From the cell containing the given text, extract its center point as (x, y) coordinate. 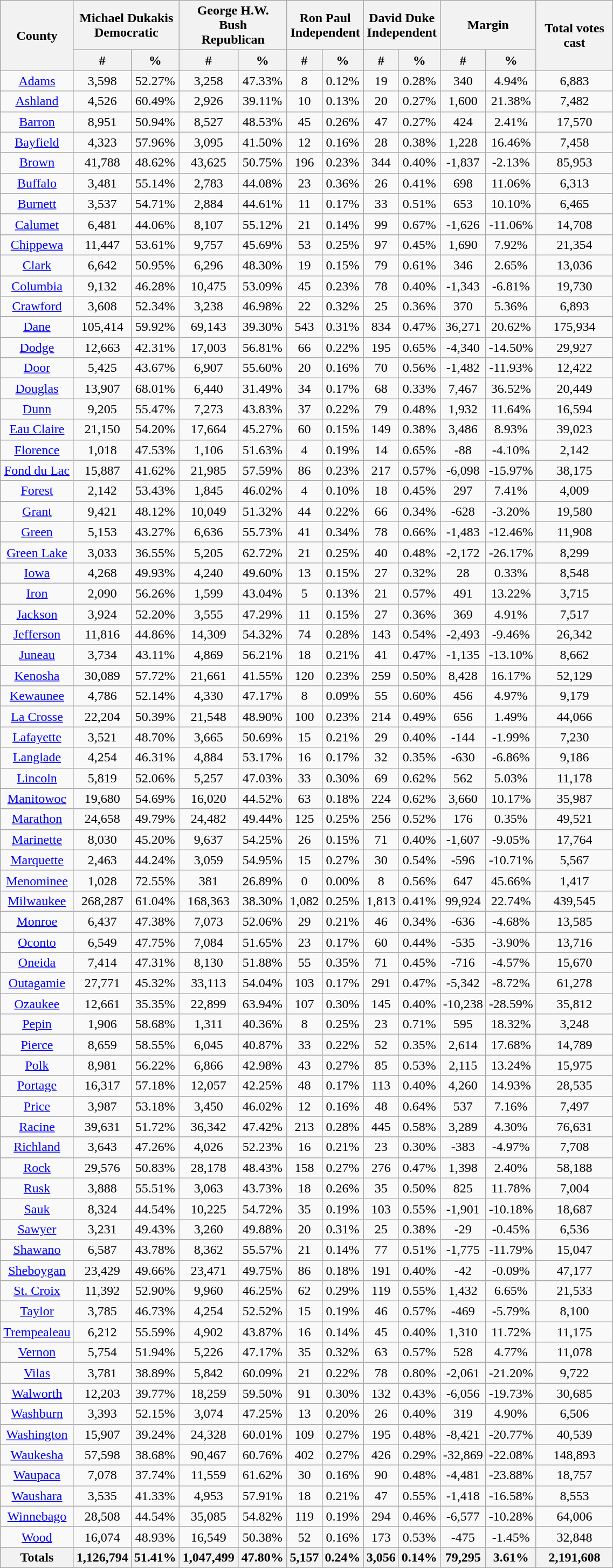
-22.08% (511, 1455)
Dodge (37, 348)
52.15% (155, 1414)
-2,172 (463, 552)
47.75% (155, 942)
168,363 (208, 901)
Adams (37, 81)
8,100 (574, 1312)
76,631 (574, 1127)
2.41% (511, 122)
51.63% (262, 450)
4,009 (574, 491)
26.89% (262, 880)
5,567 (574, 860)
Waupaca (37, 1475)
47.31% (155, 963)
22 (304, 307)
1,600 (463, 101)
-4.68% (511, 921)
291 (381, 983)
49.43% (155, 1229)
Iron (37, 593)
5 (304, 593)
12,057 (208, 1086)
Douglas (37, 388)
6,296 (208, 265)
4.90% (511, 1414)
5,157 (304, 1557)
Vilas (37, 1373)
16,317 (102, 1086)
36,271 (463, 327)
8,030 (102, 839)
45.27% (262, 429)
8,548 (574, 573)
-1,343 (463, 286)
99,924 (463, 901)
-4,481 (463, 1475)
Iowa (37, 573)
-28.59% (511, 1004)
3.61% (511, 1557)
57.18% (155, 1086)
57.91% (262, 1496)
13.24% (511, 1065)
11,078 (574, 1352)
54.82% (262, 1516)
-0.45% (511, 1229)
-3.90% (511, 942)
49.44% (262, 819)
3,734 (102, 655)
-21.20% (511, 1373)
528 (463, 1352)
7,004 (574, 1188)
54.72% (262, 1209)
12,422 (574, 368)
148,893 (574, 1455)
59.92% (155, 327)
-2.13% (511, 163)
107 (304, 1004)
-26.17% (511, 552)
7,517 (574, 614)
173 (381, 1537)
1,932 (463, 409)
595 (463, 1024)
3,660 (463, 799)
-11.79% (511, 1250)
40 (381, 552)
39.24% (155, 1434)
-1,482 (463, 368)
54.71% (155, 204)
149 (381, 429)
23,471 (208, 1270)
-6,098 (463, 470)
50.95% (155, 265)
4,268 (102, 573)
0.24% (343, 1557)
6,907 (208, 368)
4,869 (208, 655)
61,278 (574, 983)
Wood (37, 1537)
340 (463, 81)
3,289 (463, 1127)
3,521 (102, 737)
-596 (463, 860)
-20.77% (511, 1434)
Winnebago (37, 1516)
196 (304, 163)
16.17% (511, 676)
Michael DukakisDemocratic (126, 25)
6,437 (102, 921)
Monroe (37, 921)
-1,607 (463, 839)
1,690 (463, 245)
28,508 (102, 1516)
3,715 (574, 593)
55.59% (155, 1332)
52.90% (155, 1291)
70 (381, 368)
97 (381, 245)
439,545 (574, 901)
42.31% (155, 348)
-1,418 (463, 1496)
46.73% (155, 1312)
-29 (463, 1229)
21,661 (208, 676)
43.87% (262, 1332)
46.25% (262, 1291)
0.12% (343, 81)
297 (463, 491)
Kewaunee (37, 696)
21,354 (574, 245)
91 (304, 1393)
3,555 (208, 614)
39,023 (574, 429)
3,248 (574, 1024)
8,659 (102, 1045)
Waukesha (37, 1455)
1,047,499 (208, 1557)
Polk (37, 1065)
0 (304, 880)
11,816 (102, 635)
52.52% (262, 1312)
-1,837 (463, 163)
6.65% (511, 1291)
698 (463, 183)
77 (381, 1250)
85 (381, 1065)
259 (381, 676)
-11.93% (511, 368)
44,066 (574, 717)
562 (463, 778)
3,258 (208, 81)
64,006 (574, 1516)
Langlade (37, 758)
Green Lake (37, 552)
4.77% (511, 1352)
0.67% (419, 224)
9,637 (208, 839)
6,883 (574, 81)
213 (304, 1127)
8,951 (102, 122)
543 (304, 327)
56.21% (262, 655)
50.69% (262, 737)
0.58% (419, 1127)
-6,577 (463, 1516)
Green (37, 532)
Eau Claire (37, 429)
6,465 (574, 204)
214 (381, 717)
11,178 (574, 778)
-144 (463, 737)
3,063 (208, 1188)
-19.73% (511, 1393)
5.36% (511, 307)
11,175 (574, 1332)
7,078 (102, 1475)
42.98% (262, 1065)
3,260 (208, 1229)
2,115 (463, 1065)
3,987 (102, 1106)
1,028 (102, 880)
17,003 (208, 348)
Calumet (37, 224)
47.29% (262, 614)
1,398 (463, 1168)
5,425 (102, 368)
Ozaukee (37, 1004)
29,927 (574, 348)
-9.05% (511, 839)
7.41% (511, 491)
369 (463, 614)
48.53% (262, 122)
36.52% (511, 388)
62 (304, 1291)
445 (381, 1127)
35,987 (574, 799)
-10.18% (511, 1209)
1,845 (208, 491)
15,975 (574, 1065)
Bayfield (37, 142)
14,309 (208, 635)
9,960 (208, 1291)
276 (381, 1168)
5,257 (208, 778)
424 (463, 122)
2,463 (102, 860)
8,981 (102, 1065)
49.93% (155, 573)
27,771 (102, 983)
41.55% (262, 676)
40.36% (262, 1024)
County (37, 36)
50.39% (155, 717)
17,664 (208, 429)
53.43% (155, 491)
61.62% (262, 1475)
491 (463, 593)
50.83% (155, 1168)
26,342 (574, 635)
-535 (463, 942)
7.16% (511, 1106)
17.68% (511, 1045)
Dunn (37, 409)
224 (381, 799)
-8.72% (511, 983)
-2,493 (463, 635)
47.03% (262, 778)
15,047 (574, 1250)
3,924 (102, 614)
55.14% (155, 183)
18.32% (511, 1024)
9,421 (102, 511)
39,631 (102, 1127)
1,310 (463, 1332)
68 (381, 388)
344 (381, 163)
8,428 (463, 676)
191 (381, 1270)
35.35% (155, 1004)
54.20% (155, 429)
28,535 (574, 1086)
58,188 (574, 1168)
0.66% (419, 532)
3,450 (208, 1106)
47.33% (262, 81)
3,238 (208, 307)
53.17% (262, 758)
41,788 (102, 163)
62.72% (262, 552)
50.75% (262, 163)
3,393 (102, 1414)
5,205 (208, 552)
48.93% (155, 1537)
-10,238 (463, 1004)
44 (304, 511)
11.06% (511, 183)
Kenosha (37, 676)
3,598 (102, 81)
0.60% (419, 696)
3,785 (102, 1312)
-1,135 (463, 655)
132 (381, 1393)
59.50% (262, 1393)
20.62% (511, 327)
49.60% (262, 573)
0.64% (419, 1106)
48.90% (262, 717)
0.52% (419, 819)
David DukeIndependent (402, 25)
0.49% (419, 717)
46.31% (155, 758)
7,467 (463, 388)
47.80% (262, 1557)
5.03% (511, 778)
55.73% (262, 532)
24,328 (208, 1434)
50.38% (262, 1537)
9,205 (102, 409)
Jackson (37, 614)
-4.10% (511, 450)
Door (37, 368)
11.78% (511, 1188)
10,049 (208, 511)
1,432 (463, 1291)
3,537 (102, 204)
-4.97% (511, 1147)
10,225 (208, 1209)
105,414 (102, 327)
256 (381, 819)
43.27% (155, 532)
158 (304, 1168)
18,757 (574, 1475)
319 (463, 1414)
7,273 (208, 409)
4,884 (208, 758)
Sawyer (37, 1229)
0.10% (343, 491)
Juneau (37, 655)
-6.81% (511, 286)
39.30% (262, 327)
2.65% (511, 265)
6,212 (102, 1332)
100 (304, 717)
47.53% (155, 450)
43,625 (208, 163)
6,506 (574, 1414)
-9.46% (511, 635)
-6.86% (511, 758)
52.14% (155, 696)
Total votes cast (574, 36)
53.09% (262, 286)
12,663 (102, 348)
1.49% (511, 717)
49.88% (262, 1229)
294 (381, 1516)
Washington (37, 1434)
8,527 (208, 122)
72.55% (155, 880)
3,074 (208, 1414)
268,287 (102, 901)
5,754 (102, 1352)
Clark (37, 265)
58.55% (155, 1045)
Chippewa (37, 245)
19,730 (574, 286)
0.71% (419, 1024)
4,786 (102, 696)
-1,483 (463, 532)
Dane (37, 327)
29,576 (102, 1168)
Vernon (37, 1352)
-11.06% (511, 224)
69,143 (208, 327)
4,026 (208, 1147)
19,680 (102, 799)
Shawano (37, 1250)
Marathon (37, 819)
51.65% (262, 942)
85,953 (574, 163)
15,670 (574, 963)
30,685 (574, 1393)
3,033 (102, 552)
8,107 (208, 224)
3,059 (208, 860)
6,536 (574, 1229)
55.51% (155, 1188)
31.49% (262, 388)
Ashland (37, 101)
8,299 (574, 552)
Trempealeau (37, 1332)
7,230 (574, 737)
43.78% (155, 1250)
-14.50% (511, 348)
16,549 (208, 1537)
21,548 (208, 717)
4,953 (208, 1496)
-1,901 (463, 1209)
35,085 (208, 1516)
4,330 (208, 696)
38.89% (155, 1373)
7,708 (574, 1147)
0.46% (419, 1516)
57.59% (262, 470)
Richland (37, 1147)
6,587 (102, 1250)
Pepin (37, 1024)
15,907 (102, 1434)
Racine (37, 1127)
69 (381, 778)
217 (381, 470)
41.62% (155, 470)
24,658 (102, 819)
9,179 (574, 696)
1,599 (208, 593)
Lincoln (37, 778)
42.25% (262, 1086)
120 (304, 676)
-636 (463, 921)
63.94% (262, 1004)
4,240 (208, 573)
Walworth (37, 1393)
-12.46% (511, 532)
14 (381, 450)
6,440 (208, 388)
Outagamie (37, 983)
4,323 (102, 142)
45.66% (511, 880)
46.28% (155, 286)
13,716 (574, 942)
1,311 (208, 1024)
52.20% (155, 614)
3,095 (208, 142)
-8,421 (463, 1434)
5,842 (208, 1373)
90 (381, 1475)
51.32% (262, 511)
53 (304, 245)
-10.28% (511, 1516)
Forest (37, 491)
St. Croix (37, 1291)
7,482 (574, 101)
0.61% (419, 265)
Portage (37, 1086)
2,090 (102, 593)
Price (37, 1106)
Oconto (37, 942)
8,662 (574, 655)
47.26% (155, 1147)
54.04% (262, 983)
Marinette (37, 839)
54.95% (262, 860)
36.55% (155, 552)
48.43% (262, 1168)
Totals (37, 1557)
9,186 (574, 758)
5,819 (102, 778)
0.20% (343, 1414)
38.68% (155, 1455)
-10.71% (511, 860)
46.98% (262, 307)
44.52% (262, 799)
17,764 (574, 839)
4.91% (511, 614)
-2,061 (463, 1373)
30,089 (102, 676)
58.68% (155, 1024)
5,226 (208, 1352)
Florence (37, 450)
21,150 (102, 429)
656 (463, 717)
145 (381, 1004)
-469 (463, 1312)
-32,869 (463, 1455)
5,153 (102, 532)
-3.20% (511, 511)
13,907 (102, 388)
44.06% (155, 224)
2.40% (511, 1168)
6,636 (208, 532)
53.18% (155, 1106)
426 (381, 1455)
11,559 (208, 1475)
11,447 (102, 245)
Menominee (37, 880)
11.64% (511, 409)
6,866 (208, 1065)
17,570 (574, 122)
-1.99% (511, 737)
Fond du Lac (37, 470)
56.26% (155, 593)
11,908 (574, 532)
4,902 (208, 1332)
52.23% (262, 1147)
55.57% (262, 1250)
537 (463, 1106)
51.72% (155, 1127)
40,539 (574, 1434)
11,392 (102, 1291)
13,585 (574, 921)
Margin (488, 25)
51.88% (262, 963)
60.01% (262, 1434)
61.04% (155, 901)
3,665 (208, 737)
60.09% (262, 1373)
Taylor (37, 1312)
Jefferson (37, 635)
45.69% (262, 245)
-42 (463, 1270)
9,132 (102, 286)
36,342 (208, 1127)
44.08% (262, 183)
41.50% (262, 142)
Crawford (37, 307)
12,203 (102, 1393)
-716 (463, 963)
Milwaukee (37, 901)
0.00% (343, 880)
32 (381, 758)
113 (381, 1086)
Manitowoc (37, 799)
4,526 (102, 101)
-475 (463, 1537)
22.74% (511, 901)
34 (304, 388)
43.04% (262, 593)
9,757 (208, 245)
57.96% (155, 142)
6,481 (102, 224)
-383 (463, 1147)
16.46% (511, 142)
4.97% (511, 696)
24,482 (208, 819)
43.67% (155, 368)
16,020 (208, 799)
20,449 (574, 388)
57,598 (102, 1455)
Waushara (37, 1496)
32,848 (574, 1537)
3,781 (102, 1373)
6,549 (102, 942)
0.09% (343, 696)
44.61% (262, 204)
Pierce (37, 1045)
Buffalo (37, 183)
56.22% (155, 1065)
Barron (37, 122)
45.32% (155, 983)
Grant (37, 511)
-13.10% (511, 655)
22,204 (102, 717)
-628 (463, 511)
38.30% (262, 901)
0.44% (419, 942)
7,084 (208, 942)
Lafayette (37, 737)
3,231 (102, 1229)
834 (381, 327)
6,313 (574, 183)
18,259 (208, 1393)
49.79% (155, 819)
12,661 (102, 1004)
15,887 (102, 470)
3,535 (102, 1496)
-23.88% (511, 1475)
74 (304, 635)
-1.45% (511, 1537)
49.66% (155, 1270)
10.10% (511, 204)
16,074 (102, 1537)
-1,626 (463, 224)
143 (381, 635)
Burnett (37, 204)
-6,056 (463, 1393)
Sheboygan (37, 1270)
39.11% (262, 101)
53.61% (155, 245)
44.24% (155, 860)
55.60% (262, 368)
54.69% (155, 799)
43.11% (155, 655)
7.92% (511, 245)
3,888 (102, 1188)
52.27% (155, 81)
52.34% (155, 307)
54.32% (262, 635)
Oneida (37, 963)
13.22% (511, 593)
La Crosse (37, 717)
125 (304, 819)
0.43% (419, 1393)
647 (463, 880)
Marquette (37, 860)
33,113 (208, 983)
1,018 (102, 450)
21,985 (208, 470)
8,324 (102, 1209)
1,228 (463, 142)
37.74% (155, 1475)
48.30% (262, 265)
10 (304, 101)
10.17% (511, 799)
-4.57% (511, 963)
1,417 (574, 880)
-630 (463, 758)
60.49% (155, 101)
4,260 (463, 1086)
2,926 (208, 101)
19,580 (574, 511)
45.20% (155, 839)
-1,775 (463, 1250)
43.83% (262, 409)
Columbia (37, 286)
-5.79% (511, 1312)
-88 (463, 450)
-15.97% (511, 470)
-5,342 (463, 983)
48.70% (155, 737)
4.94% (511, 81)
49.75% (262, 1270)
653 (463, 204)
21,533 (574, 1291)
47.38% (155, 921)
47.25% (262, 1414)
Rock (37, 1168)
28,178 (208, 1168)
1,906 (102, 1024)
54.25% (262, 839)
370 (463, 307)
55.47% (155, 409)
7,414 (102, 963)
Sauk (37, 1209)
3,056 (381, 1557)
37 (304, 409)
55.12% (262, 224)
7,497 (574, 1106)
48.62% (155, 163)
68.01% (155, 388)
3,643 (102, 1147)
47,177 (574, 1270)
10,475 (208, 286)
52,129 (574, 676)
13,036 (574, 265)
George H.W. BushRepublican (233, 25)
8.93% (511, 429)
8,130 (208, 963)
14.93% (511, 1086)
49,521 (574, 819)
16,594 (574, 409)
2,191,608 (574, 1557)
40.87% (262, 1045)
Rusk (37, 1188)
8,553 (574, 1496)
-16.58% (511, 1496)
51.94% (155, 1352)
7,458 (574, 142)
39.77% (155, 1393)
51.41% (155, 1557)
6,045 (208, 1045)
56.81% (262, 348)
176 (463, 819)
2,884 (208, 204)
7,073 (208, 921)
6,893 (574, 307)
21.38% (511, 101)
Ron PaulIndependent (325, 25)
3,486 (463, 429)
456 (463, 696)
2,783 (208, 183)
23,429 (102, 1270)
38,175 (574, 470)
35,812 (574, 1004)
6,642 (102, 265)
8,362 (208, 1250)
22,899 (208, 1004)
346 (463, 265)
57.72% (155, 676)
2,614 (463, 1045)
1,082 (304, 901)
3,608 (102, 307)
18,687 (574, 1209)
48.12% (155, 511)
-0.09% (511, 1270)
1,106 (208, 450)
14,789 (574, 1045)
1,813 (381, 901)
79,295 (463, 1557)
41.33% (155, 1496)
47.42% (262, 1127)
99 (381, 224)
14,708 (574, 224)
1,126,794 (102, 1557)
Brown (37, 163)
3,481 (102, 183)
43.73% (262, 1188)
60.76% (262, 1455)
0.80% (419, 1373)
11.72% (511, 1332)
43 (304, 1065)
50.94% (155, 122)
381 (208, 880)
9,722 (574, 1373)
-4,340 (463, 348)
90,467 (208, 1455)
Washburn (37, 1414)
4.30% (511, 1127)
44.86% (155, 635)
175,934 (574, 327)
402 (304, 1455)
825 (463, 1188)
109 (304, 1434)
